Determine the [X, Y] coordinate at the center of the cell enclosing the given text.  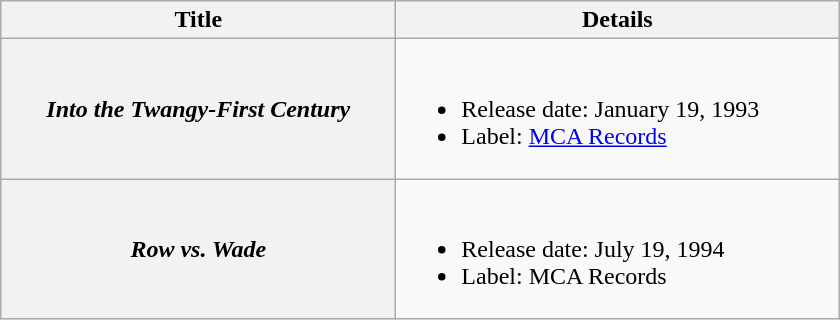
Details [618, 20]
Into the Twangy-First Century [198, 109]
Title [198, 20]
Row vs. Wade [198, 249]
Release date: July 19, 1994Label: MCA Records [618, 249]
Release date: January 19, 1993Label: MCA Records [618, 109]
